Determine the [X, Y] coordinate at the center of the cell enclosing the given text.  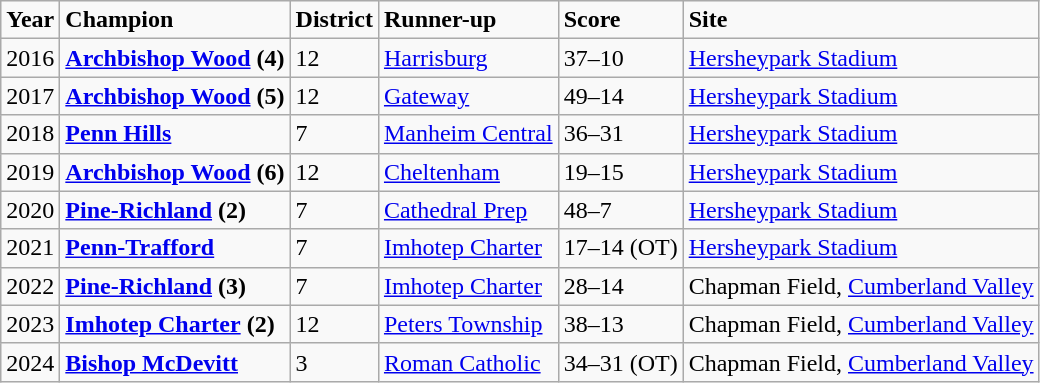
36–31 [620, 134]
Manheim Central [468, 134]
Runner-up [468, 20]
Peters Township [468, 324]
Archbishop Wood (6) [175, 172]
Bishop McDevitt [175, 362]
Penn-Trafford [175, 248]
Gateway [468, 96]
Site [861, 20]
Pine-Richland (2) [175, 210]
2019 [30, 172]
Pine-Richland (3) [175, 286]
Champion [175, 20]
2020 [30, 210]
2017 [30, 96]
19–15 [620, 172]
2022 [30, 286]
2023 [30, 324]
Imhotep Charter (2) [175, 324]
17–14 (OT) [620, 248]
Penn Hills [175, 134]
37–10 [620, 58]
Archbishop Wood (4) [175, 58]
38–13 [620, 324]
Harrisburg [468, 58]
48–7 [620, 210]
2016 [30, 58]
Score [620, 20]
49–14 [620, 96]
2018 [30, 134]
District [334, 20]
34–31 (OT) [620, 362]
Archbishop Wood (5) [175, 96]
2024 [30, 362]
Cheltenham [468, 172]
2021 [30, 248]
3 [334, 362]
Year [30, 20]
Cathedral Prep [468, 210]
Roman Catholic [468, 362]
28–14 [620, 286]
